Return the (x, y) coordinate for the center point of the cell that contains the specified text.  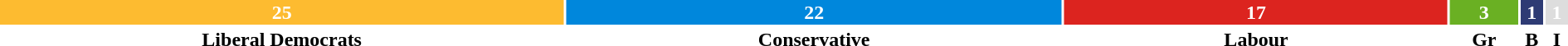
22 (814, 12)
3 (1484, 12)
17 (1256, 12)
25 (282, 12)
